Output the (X, Y) coordinate of the center of the cell containing the given text.  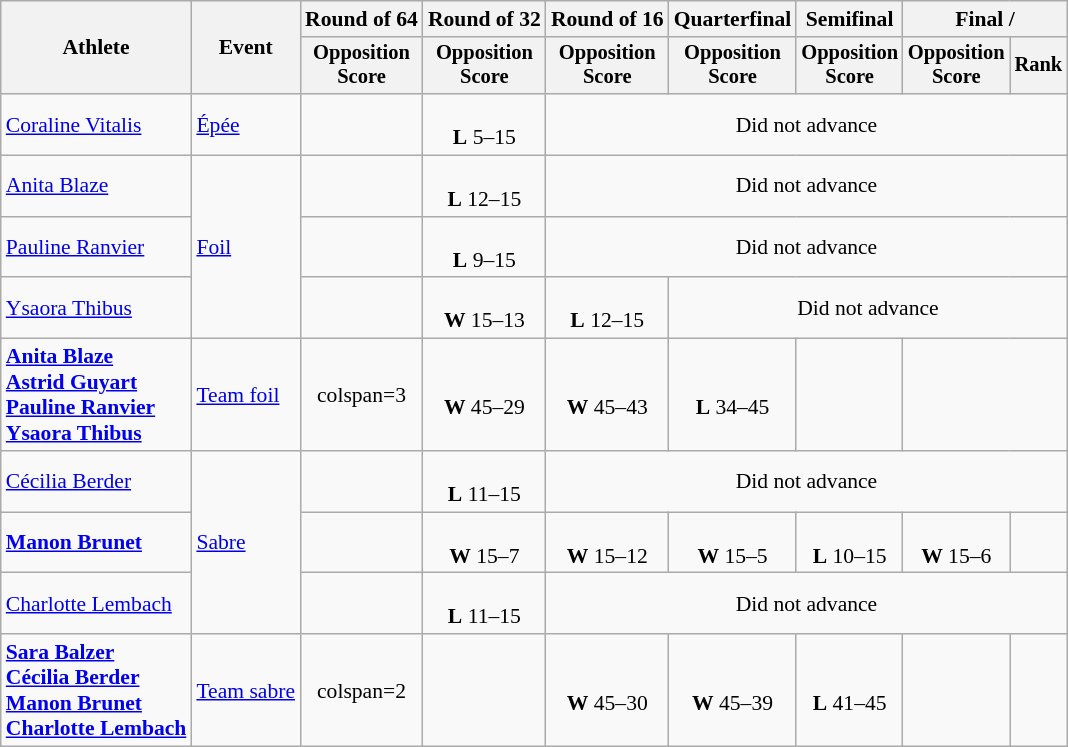
Coraline Vitalis (96, 124)
Round of 64 (362, 19)
W 15–7 (484, 542)
W 15–13 (484, 308)
Final / (985, 19)
Anita Blaze (96, 186)
Semifinal (850, 19)
Team foil (246, 395)
W 15–5 (733, 542)
W 45–29 (484, 395)
Round of 32 (484, 19)
Anita BlazeAstrid GuyartPauline RanvierYsaora Thibus (96, 395)
Sabre (246, 542)
Cécilia Berder (96, 482)
Épée (246, 124)
Manon Brunet (96, 542)
L 41–45 (850, 690)
colspan=3 (362, 395)
Sara BalzerCécilia BerderManon BrunetCharlotte Lembach (96, 690)
Athlete (96, 48)
Event (246, 48)
Round of 16 (608, 19)
W 15–12 (608, 542)
W 15–6 (956, 542)
L 5–15 (484, 124)
colspan=2 (362, 690)
W 45–43 (608, 395)
Team sabre (246, 690)
L 9–15 (484, 248)
Quarterfinal (733, 19)
Ysaora Thibus (96, 308)
Foil (246, 248)
W 45–30 (608, 690)
L 34–45 (733, 395)
Rank (1039, 66)
W 45–39 (733, 690)
Charlotte Lembach (96, 604)
L 10–15 (850, 542)
Pauline Ranvier (96, 248)
